From the cell containing the given text, extract its center point as (x, y) coordinate. 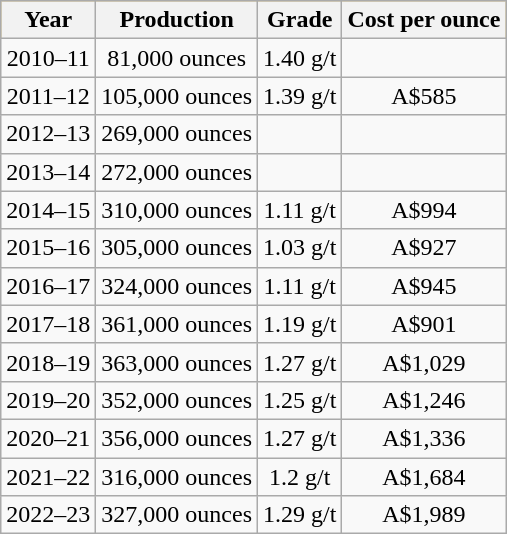
A$1,684 (424, 477)
2014–15 (48, 210)
310,000 ounces (177, 210)
2012–13 (48, 134)
A$1,336 (424, 438)
Grade (300, 20)
2010–11 (48, 58)
356,000 ounces (177, 438)
Production (177, 20)
1.40 g/t (300, 58)
A$994 (424, 210)
324,000 ounces (177, 286)
1.2 g/t (300, 477)
A$927 (424, 248)
2015–16 (48, 248)
2016–17 (48, 286)
Cost per ounce (424, 20)
316,000 ounces (177, 477)
269,000 ounces (177, 134)
1.25 g/t (300, 400)
305,000 ounces (177, 248)
2017–18 (48, 324)
2022–23 (48, 515)
2019–20 (48, 400)
1.03 g/t (300, 248)
2013–14 (48, 172)
81,000 ounces (177, 58)
272,000 ounces (177, 172)
2018–19 (48, 362)
A$585 (424, 96)
A$1,029 (424, 362)
1.19 g/t (300, 324)
A$901 (424, 324)
A$945 (424, 286)
2011–12 (48, 96)
2020–21 (48, 438)
A$1,246 (424, 400)
327,000 ounces (177, 515)
1.29 g/t (300, 515)
Year (48, 20)
105,000 ounces (177, 96)
363,000 ounces (177, 362)
352,000 ounces (177, 400)
2021–22 (48, 477)
1.39 g/t (300, 96)
A$1,989 (424, 515)
361,000 ounces (177, 324)
